Locate the cell with the specified text and output its [x, y] center coordinate. 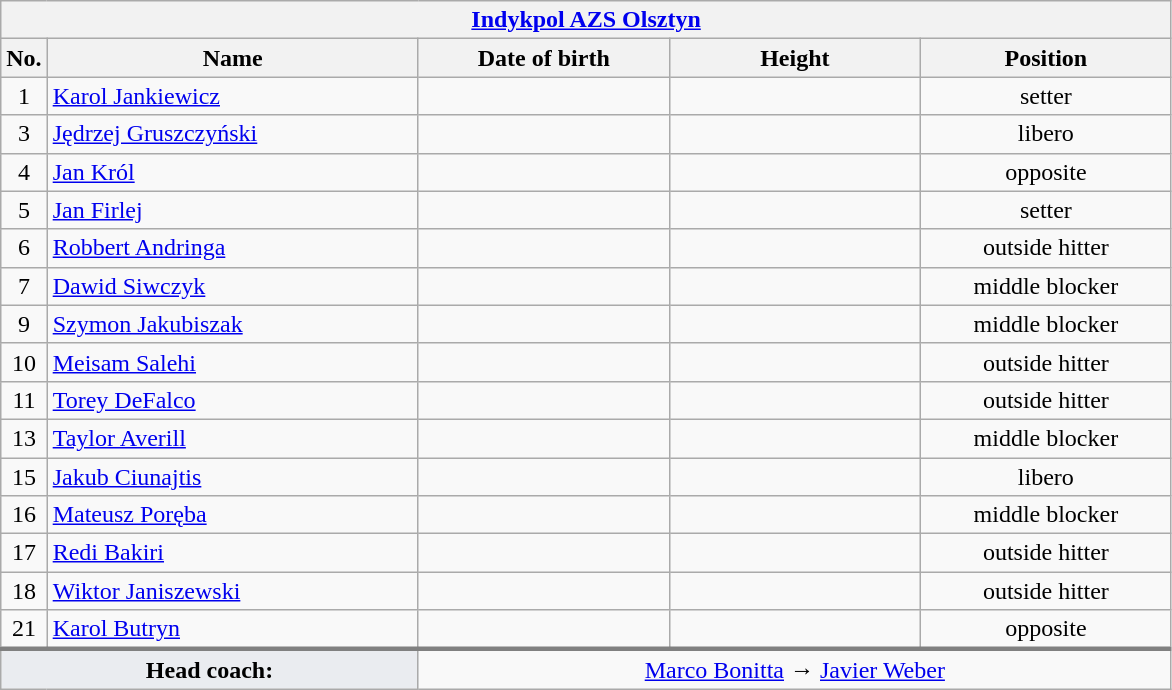
3 [24, 134]
15 [24, 477]
Dawid Siwczyk [232, 286]
Karol Jankiewicz [232, 96]
Torey DeFalco [232, 400]
Taylor Averill [232, 438]
Robbert Andringa [232, 248]
Wiktor Janiszewski [232, 591]
Date of birth [544, 58]
10 [24, 362]
Position [1046, 58]
No. [24, 58]
Name [232, 58]
21 [24, 630]
9 [24, 324]
Marco Bonitta → Javier Weber [794, 669]
7 [24, 286]
13 [24, 438]
18 [24, 591]
Szymon Jakubiszak [232, 324]
Jan Król [232, 172]
5 [24, 210]
Meisam Salehi [232, 362]
Karol Butryn [232, 630]
Jędrzej Gruszczyński [232, 134]
Height [794, 58]
Jakub Ciunajtis [232, 477]
6 [24, 248]
16 [24, 515]
4 [24, 172]
17 [24, 553]
Indykpol AZS Olsztyn [586, 20]
1 [24, 96]
Redi Bakiri [232, 553]
Mateusz Poręba [232, 515]
Jan Firlej [232, 210]
Head coach: [210, 669]
11 [24, 400]
